Identify which cell holds the provided text, then report its (x, y) central coordinate. 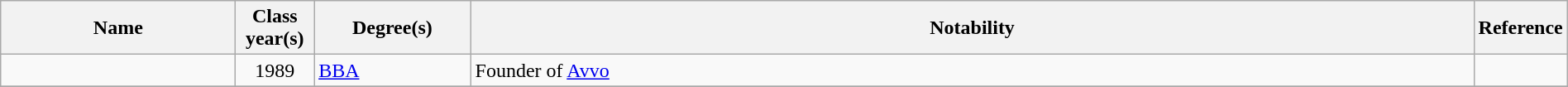
Degree(s) (392, 28)
1989 (275, 70)
Reference (1520, 28)
BBA (392, 70)
Name (118, 28)
Class year(s) (275, 28)
Notability (973, 28)
Founder of Avvo (973, 70)
